Provide the (x, y) coordinate of the cell's center where the given text is located.  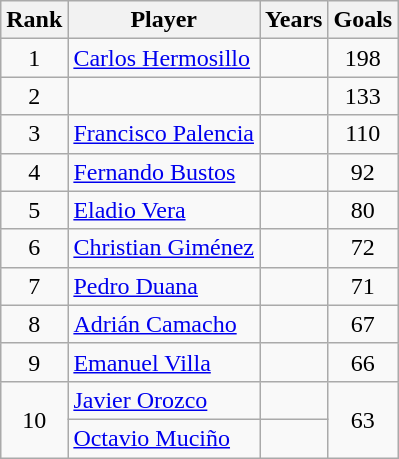
Player (164, 20)
72 (363, 248)
Fernando Bustos (164, 172)
133 (363, 96)
Javier Orozco (164, 400)
66 (363, 362)
5 (34, 210)
Goals (363, 20)
2 (34, 96)
198 (363, 58)
63 (363, 419)
4 (34, 172)
Christian Giménez (164, 248)
Pedro Duana (164, 286)
Adrián Camacho (164, 324)
1 (34, 58)
Emanuel Villa (164, 362)
110 (363, 134)
Francisco Palencia (164, 134)
92 (363, 172)
7 (34, 286)
71 (363, 286)
8 (34, 324)
Octavio Muciño (164, 438)
67 (363, 324)
Eladio Vera (164, 210)
Years (294, 20)
3 (34, 134)
Carlos Hermosillo (164, 58)
Rank (34, 20)
10 (34, 419)
80 (363, 210)
6 (34, 248)
9 (34, 362)
